Extract the (x, y) coordinate from the center of the cell holding the provided text.  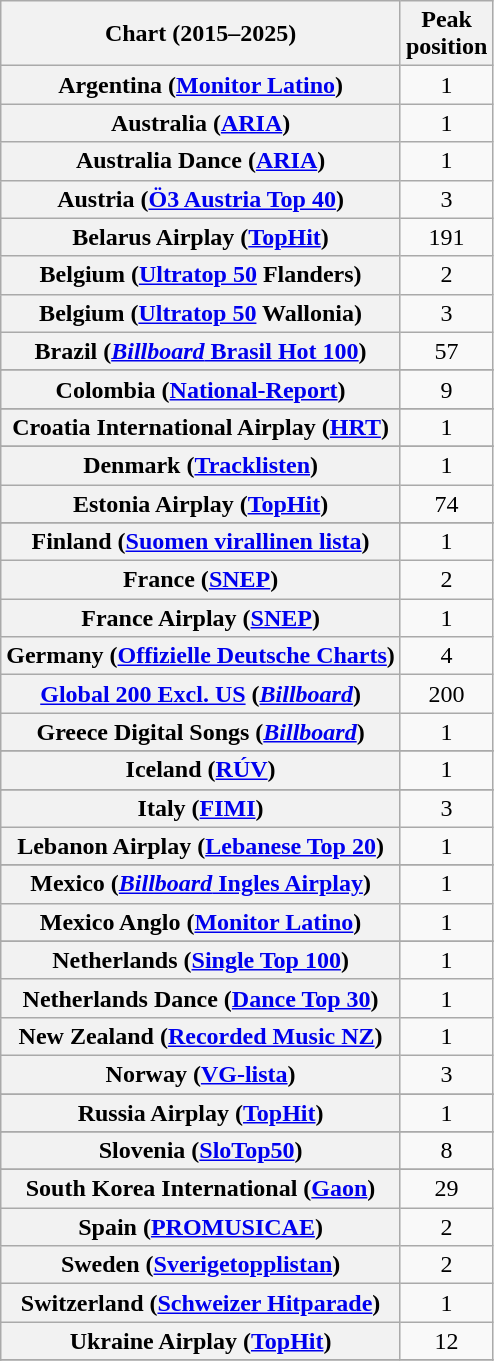
Peakposition (446, 34)
France Airplay (SNEP) (201, 618)
Argentina (Monitor Latino) (201, 85)
Australia Dance (ARIA) (201, 161)
Spain (PROMUSICAE) (201, 1227)
Iceland (RÚV) (201, 770)
Denmark (Tracklisten) (201, 465)
9 (446, 389)
12 (446, 1341)
200 (446, 694)
Switzerland (Schweizer Hitparade) (201, 1303)
Australia (ARIA) (201, 123)
Mexico (Billboard Ingles Airplay) (201, 884)
Belgium (Ultratop 50 Wallonia) (201, 313)
Greece Digital Songs (Billboard) (201, 732)
Austria (Ö3 Austria Top 40) (201, 199)
Netherlands (Single Top 100) (201, 960)
Colombia (National-Report) (201, 389)
Slovenia (SloTop50) (201, 1151)
74 (446, 503)
Sweden (Sverigetopplistan) (201, 1265)
8 (446, 1151)
France (SNEP) (201, 580)
Brazil (Billboard Brasil Hot 100) (201, 351)
Mexico Anglo (Monitor Latino) (201, 922)
57 (446, 351)
191 (446, 237)
Global 200 Excl. US (Billboard) (201, 694)
Chart (2015–2025) (201, 34)
Italy (FIMI) (201, 808)
New Zealand (Recorded Music NZ) (201, 1036)
Finland (Suomen virallinen lista) (201, 542)
Lebanon Airplay (Lebanese Top 20) (201, 846)
Ukraine Airplay (TopHit) (201, 1341)
4 (446, 656)
South Korea International (Gaon) (201, 1189)
Estonia Airplay (TopHit) (201, 503)
Russia Airplay (TopHit) (201, 1113)
Germany (Offizielle Deutsche Charts) (201, 656)
Norway (VG-lista) (201, 1074)
Croatia International Airplay (HRT) (201, 427)
Netherlands Dance (Dance Top 30) (201, 998)
Belarus Airplay (TopHit) (201, 237)
29 (446, 1189)
Belgium (Ultratop 50 Flanders) (201, 275)
